Determine the (X, Y) coordinate at the center of the cell enclosing the given text.  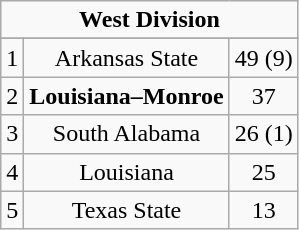
3 (12, 134)
South Alabama (126, 134)
1 (12, 58)
26 (1) (264, 134)
Louisiana (126, 172)
25 (264, 172)
West Division (150, 20)
37 (264, 96)
Arkansas State (126, 58)
13 (264, 210)
4 (12, 172)
Louisiana–Monroe (126, 96)
Texas State (126, 210)
49 (9) (264, 58)
2 (12, 96)
5 (12, 210)
